Search for the cell housing the specified text and yield its [X, Y] center coordinate. 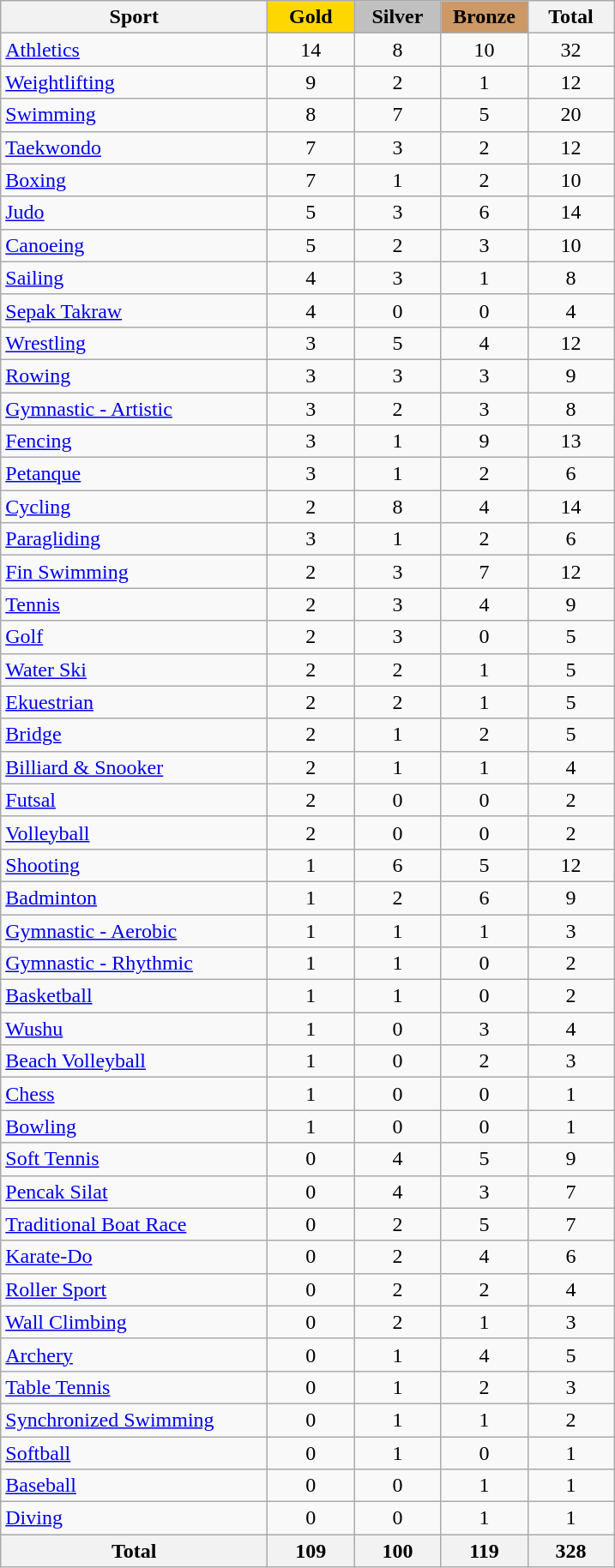
Basketball [134, 996]
20 [571, 115]
Chess [134, 1094]
Bridge [134, 735]
Judo [134, 213]
Weightlifting [134, 82]
13 [571, 442]
Archery [134, 1355]
Sailing [134, 278]
Boxing [134, 180]
Ekuestrian [134, 702]
Gymnastic - Rhythmic [134, 964]
Fin Swimming [134, 572]
Volleyball [134, 832]
Sepak Takraw [134, 310]
32 [571, 50]
100 [398, 1551]
Soft Tennis [134, 1159]
Roller Sport [134, 1289]
Shooting [134, 865]
Sport [134, 17]
Table Tennis [134, 1387]
Gymnastic - Artistic [134, 409]
Canoeing [134, 245]
Water Ski [134, 670]
Softball [134, 1453]
Cycling [134, 507]
Traditional Boat Race [134, 1224]
Swimming [134, 115]
Fencing [134, 442]
Synchronized Swimming [134, 1420]
Gymnastic - Aerobic [134, 930]
Golf [134, 637]
Rowing [134, 375]
Petanque [134, 474]
Wrestling [134, 343]
Tennis [134, 604]
Bowling [134, 1126]
Beach Volleyball [134, 1061]
Taekwondo [134, 147]
Bronze [484, 17]
Badminton [134, 898]
119 [484, 1551]
Athletics [134, 50]
Wall Climbing [134, 1322]
Pencak Silat [134, 1192]
Karate-Do [134, 1257]
Gold [311, 17]
Diving [134, 1518]
328 [571, 1551]
Paragliding [134, 539]
Wushu [134, 1029]
Silver [398, 17]
Billiard & Snooker [134, 767]
Futsal [134, 800]
Baseball [134, 1486]
109 [311, 1551]
